Find where the given text appears and provide that cell's center as [X, Y] coordinate. 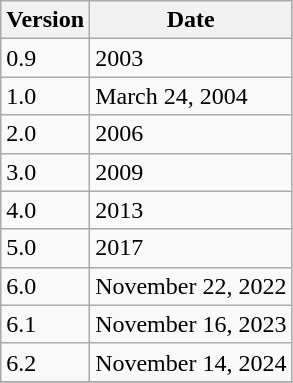
Date [191, 20]
1.0 [46, 96]
November 22, 2022 [191, 286]
5.0 [46, 248]
March 24, 2004 [191, 96]
6.2 [46, 362]
3.0 [46, 172]
6.1 [46, 324]
2006 [191, 134]
2003 [191, 58]
Version [46, 20]
2017 [191, 248]
0.9 [46, 58]
2.0 [46, 134]
4.0 [46, 210]
November 14, 2024 [191, 362]
November 16, 2023 [191, 324]
2013 [191, 210]
2009 [191, 172]
6.0 [46, 286]
